Return the (x, y) coordinate for the center point of the cell that contains the specified text.  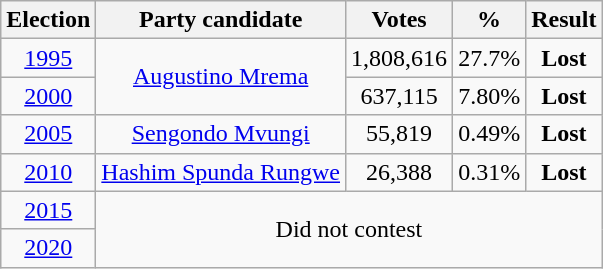
26,388 (400, 172)
Votes (400, 20)
Result (564, 20)
Augustino Mrema (221, 77)
Hashim Spunda Rungwe (221, 172)
Sengondo Mvungi (221, 134)
2000 (48, 96)
0.31% (490, 172)
% (490, 20)
637,115 (400, 96)
0.49% (490, 134)
1995 (48, 58)
Election (48, 20)
2015 (48, 210)
2005 (48, 134)
Party candidate (221, 20)
55,819 (400, 134)
1,808,616 (400, 58)
7.80% (490, 96)
2010 (48, 172)
Did not contest (349, 229)
27.7% (490, 58)
2020 (48, 248)
